Identify which cell holds the provided text, then report its (X, Y) central coordinate. 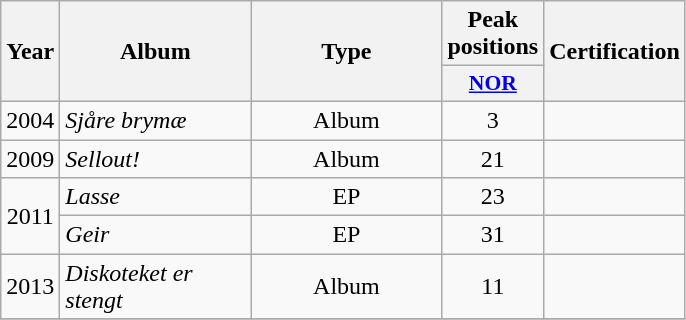
21 (493, 159)
Lasse (156, 197)
Diskoteket er stengt (156, 286)
Sellout! (156, 159)
2004 (30, 120)
Year (30, 52)
3 (493, 120)
Sjåre brymæ (156, 120)
Type (346, 52)
11 (493, 286)
2011 (30, 216)
2009 (30, 159)
2013 (30, 286)
Peak positions (493, 34)
NOR (493, 84)
Geir (156, 235)
23 (493, 197)
31 (493, 235)
Certification (615, 52)
